Output the (x, y) coordinate of the center of the cell containing the given text.  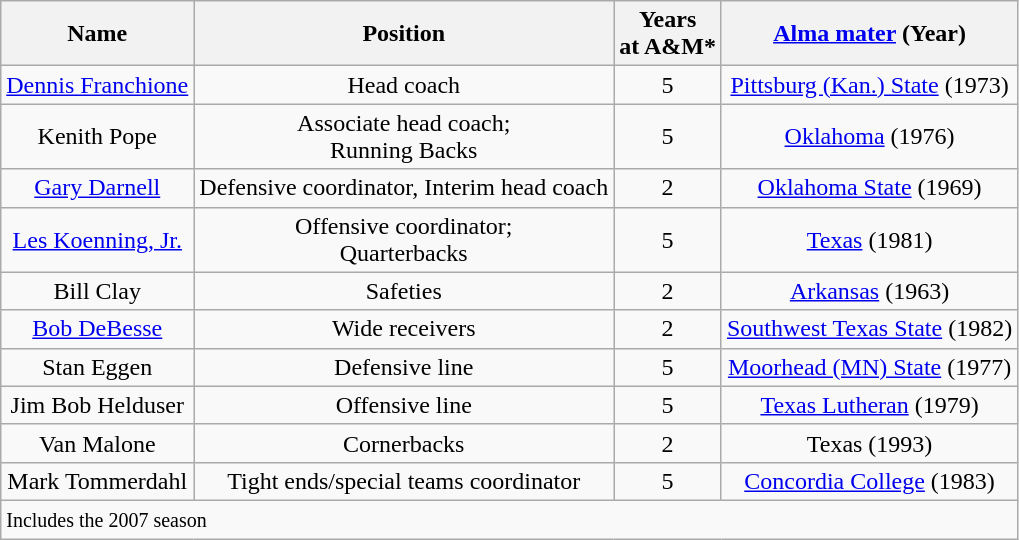
Pittsburg (Kan.) State (1973) (869, 85)
Jim Bob Helduser (98, 405)
Stan Eggen (98, 367)
Safeties (404, 291)
Moorhead (MN) State (1977) (869, 367)
Bill Clay (98, 291)
Includes the 2007 season (510, 519)
Southwest Texas State (1982) (869, 329)
Texas (1981) (869, 240)
Concordia College (1983) (869, 481)
Dennis Franchione (98, 85)
Van Malone (98, 443)
Texas (1993) (869, 443)
Yearsat A&M* (668, 34)
Les Koenning, Jr. (98, 240)
Offensive line (404, 405)
Tight ends/special teams coordinator (404, 481)
Defensive coordinator, Interim head coach (404, 188)
Offensive coordinator;Quarterbacks (404, 240)
Arkansas (1963) (869, 291)
Mark Tommerdahl (98, 481)
Defensive line (404, 367)
Bob DeBesse (98, 329)
Oklahoma State (1969) (869, 188)
Position (404, 34)
Cornerbacks (404, 443)
Oklahoma (1976) (869, 136)
Gary Darnell (98, 188)
Name (98, 34)
Kenith Pope (98, 136)
Head coach (404, 85)
Texas Lutheran (1979) (869, 405)
Associate head coach;Running Backs (404, 136)
Wide receivers (404, 329)
Alma mater (Year) (869, 34)
